From the cell containing the given text, extract its center point as [x, y] coordinate. 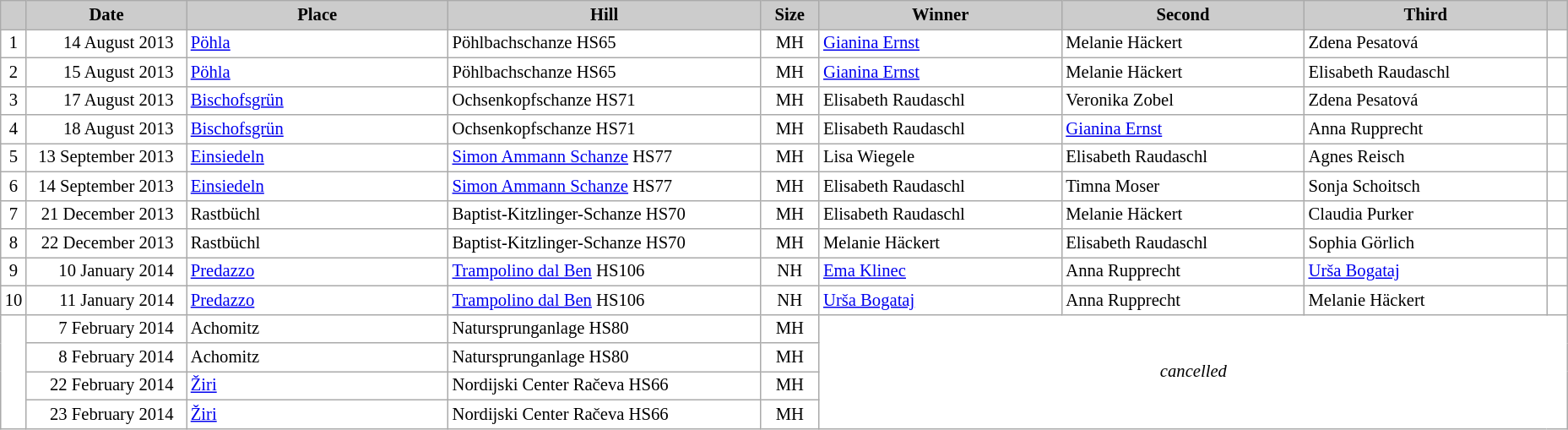
Second [1182, 14]
Sophia Görlich [1425, 242]
21 December 2013 [106, 215]
7 [14, 215]
6 [14, 186]
14 August 2013 [106, 43]
Ema Klinec [941, 271]
9 [14, 271]
Place [317, 14]
8 [14, 242]
10 January 2014 [106, 271]
Third [1425, 14]
Winner [941, 14]
3 [14, 101]
13 September 2013 [106, 157]
15 August 2013 [106, 72]
8 February 2014 [106, 357]
11 January 2014 [106, 300]
Sonja Schoitsch [1425, 186]
22 February 2014 [106, 385]
18 August 2013 [106, 129]
23 February 2014 [106, 414]
Hill [605, 14]
Size [789, 14]
4 [14, 129]
10 [14, 300]
Agnes Reisch [1425, 157]
17 August 2013 [106, 101]
14 September 2013 [106, 186]
22 December 2013 [106, 242]
1 [14, 43]
Veronika Zobel [1182, 101]
Timna Moser [1182, 186]
7 February 2014 [106, 329]
2 [14, 72]
Lisa Wiegele [941, 157]
Date [106, 14]
5 [14, 157]
cancelled [1193, 372]
Claudia Purker [1425, 215]
